Detect which cell encompasses the target text, then output its (x, y) center coordinate. 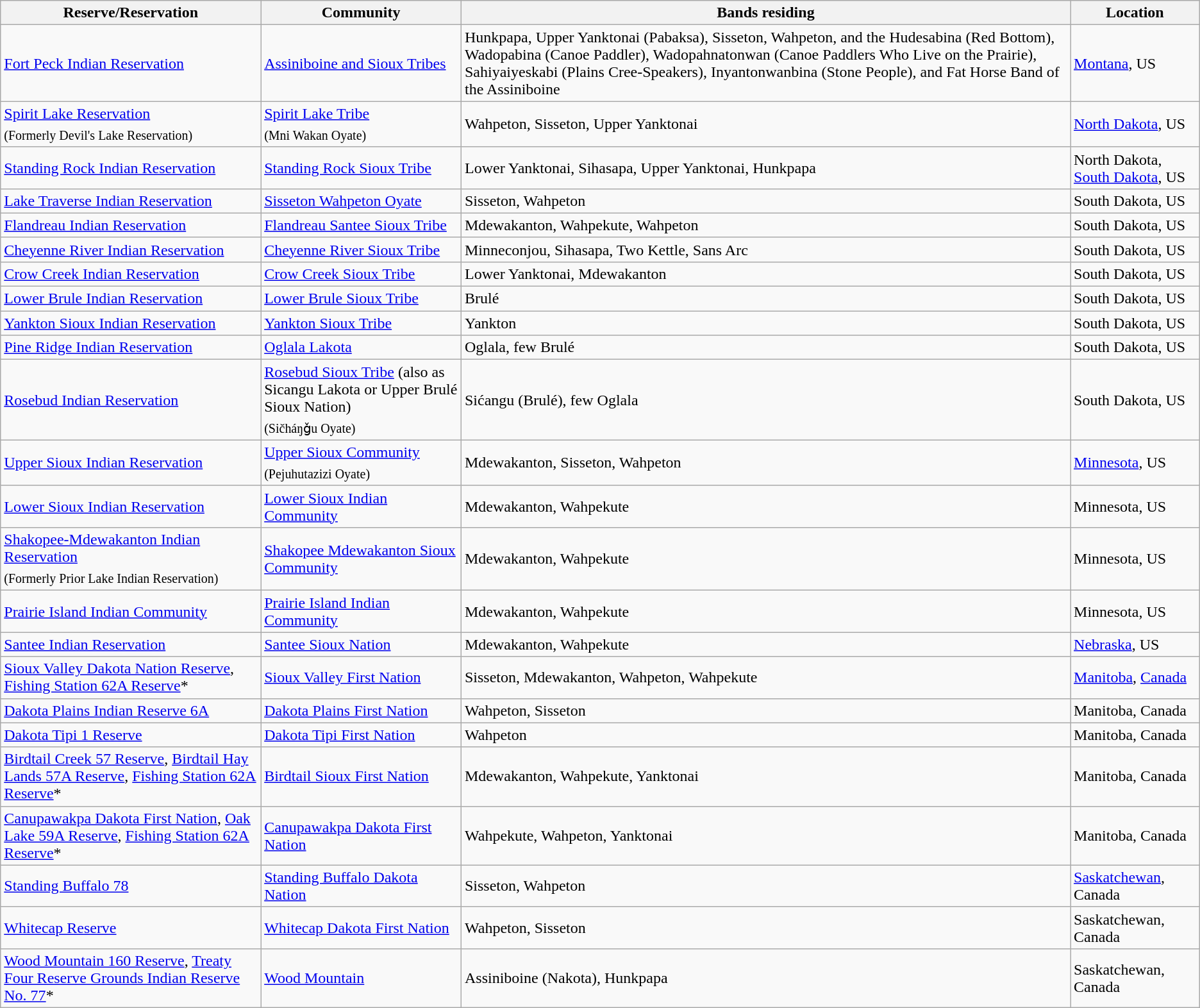
Assiniboine and Sioux Tribes (362, 63)
Reserve/Reservation (131, 13)
Dakota Plains Indian Reserve 6A (131, 710)
Upper Sioux Community(Pejuhutazizi Oyate) (362, 463)
Sisseton, Mdewakanton, Wahpeton, Wahpekute (765, 677)
Shakopee-Mdewakanton Indian Reservation(Formerly Prior Lake Indian Reservation) (131, 559)
Standing Buffalo 78 (131, 886)
Mdewakanton, Wahpekute, Wahpeton (765, 225)
Spirit Lake Reservation(Formerly Devil's Lake Reservation) (131, 124)
Rosebud Indian Reservation (131, 400)
Dakota Tipi First Nation (362, 735)
Lower Yanktonai, Sihasapa, Upper Yanktonai, Hunkpapa (765, 168)
Yankton (765, 323)
Sioux Valley Dakota Nation Reserve, Fishing Station 62A Reserve* (131, 677)
Lower Sioux Indian Reservation (131, 507)
Fort Peck Indian Reservation (131, 63)
Rosebud Sioux Tribe (also as Sicangu Lakota or Upper Brulé Sioux Nation)(Sičháŋǧu Oyate) (362, 400)
Upper Sioux Indian Reservation (131, 463)
Oglala, few Brulé (765, 348)
Cheyenne River Sioux Tribe (362, 249)
Mdewakanton, Wahpekute, Yanktonai (765, 777)
Dakota Tipi 1 Reserve (131, 735)
Nebraska, US (1135, 644)
Sisseton Wahpeton Oyate (362, 201)
Bands residing (765, 13)
Standing Rock Sioux Tribe (362, 168)
Mdewakanton, Sisseton, Wahpeton (765, 463)
Flandreau Santee Sioux Tribe (362, 225)
Canupawakpa Dakota First Nation (362, 836)
Community (362, 13)
Yankton Sioux Tribe (362, 323)
Cheyenne River Indian Reservation (131, 249)
Lower Sioux Indian Community (362, 507)
Whitecap Dakota First Nation (362, 927)
Spirit Lake Tribe(Mni Wakan Oyate) (362, 124)
Crow Creek Indian Reservation (131, 274)
Crow Creek Sioux Tribe (362, 274)
Dakota Plains First Nation (362, 710)
Wood Mountain 160 Reserve, Treaty Four Reserve Grounds Indian Reserve No. 77* (131, 978)
Minneconjou, Sihasapa, Two Kettle, Sans Arc (765, 249)
Sioux Valley First Nation (362, 677)
Wahpeton (765, 735)
Flandreau Indian Reservation (131, 225)
Wahpeton, Sisseton, Upper Yanktonai (765, 124)
Shakopee Mdewakanton Sioux Community (362, 559)
Wahpekute, Wahpeton, Yanktonai (765, 836)
Wood Mountain (362, 978)
Lower Brule Sioux Tribe (362, 299)
Standing Buffalo Dakota Nation (362, 886)
Birdtail Creek 57 Reserve, Birdtail Hay Lands 57A Reserve, Fishing Station 62A Reserve* (131, 777)
North Dakota, US (1135, 124)
Location (1135, 13)
Canupawakpa Dakota First Nation, Oak Lake 59A Reserve, Fishing Station 62A Reserve* (131, 836)
Santee Sioux Nation (362, 644)
Montana, US (1135, 63)
Santee Indian Reservation (131, 644)
North Dakota, South Dakota, US (1135, 168)
Sićangu (Brulé), few Oglala (765, 400)
Yankton Sioux Indian Reservation (131, 323)
Standing Rock Indian Reservation (131, 168)
Oglala Lakota (362, 348)
Birdtail Sioux First Nation (362, 777)
Lower Yanktonai, Mdewakanton (765, 274)
Pine Ridge Indian Reservation (131, 348)
Whitecap Reserve (131, 927)
Lower Brule Indian Reservation (131, 299)
Lake Traverse Indian Reservation (131, 201)
Assiniboine (Nakota), Hunkpapa (765, 978)
Brulé (765, 299)
